Capture the cell that displays the provided text and extract its [X, Y] central coordinate. 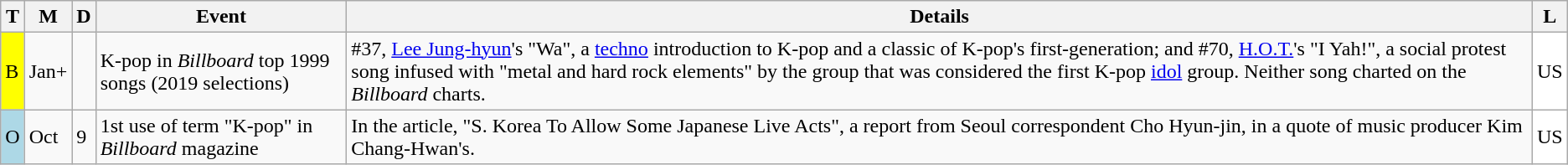
T [13, 17]
K-pop in Billboard top 1999 songs (2019 selections) [221, 71]
B [13, 71]
Event [221, 17]
O [13, 137]
D [84, 17]
Oct [49, 137]
Details [940, 17]
Jan+ [49, 71]
1st use of term "K-pop" in Billboard magazine [221, 137]
L [1550, 17]
M [49, 17]
9 [84, 137]
